Extract the [X, Y] coordinate from the center of the cell holding the provided text.  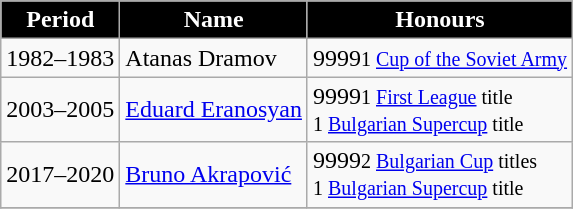
99991 Cup of the Soviet Army [440, 58]
1982–1983 [60, 58]
Period [60, 20]
2017–2020 [60, 174]
Honours [440, 20]
Eduard Eranosyan [214, 110]
Аtanas Dramov [214, 58]
2003–2005 [60, 110]
Bruno Akrapović [214, 174]
99991 First League title1 Bulgarian Supercup title [440, 110]
99992 Bulgarian Cup titles1 Bulgarian Supercup title [440, 174]
Name [214, 20]
